Provide the [x, y] coordinate of the cell's center where the given text is located.  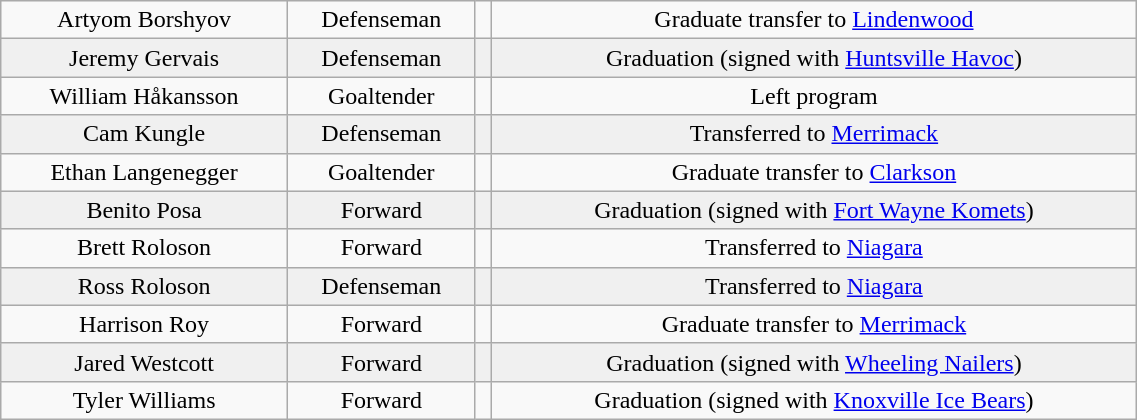
Graduate transfer to Lindenwood [814, 20]
Graduation (signed with Wheeling Nailers) [814, 362]
Left program [814, 96]
Graduation (signed with Fort Wayne Komets) [814, 210]
William Håkansson [144, 96]
Graduation (signed with Knoxville Ice Bears) [814, 400]
Tyler Williams [144, 400]
Artyom Borshyov [144, 20]
Graduate transfer to Clarkson [814, 172]
Brett Roloson [144, 248]
Graduate transfer to Merrimack [814, 324]
Graduation (signed with Huntsville Havoc) [814, 58]
Benito Posa [144, 210]
Cam Kungle [144, 134]
Jared Westcott [144, 362]
Ethan Langenegger [144, 172]
Transferred to Merrimack [814, 134]
Harrison Roy [144, 324]
Ross Roloson [144, 286]
Jeremy Gervais [144, 58]
